Locate the cell with the specified text and output its [x, y] center coordinate. 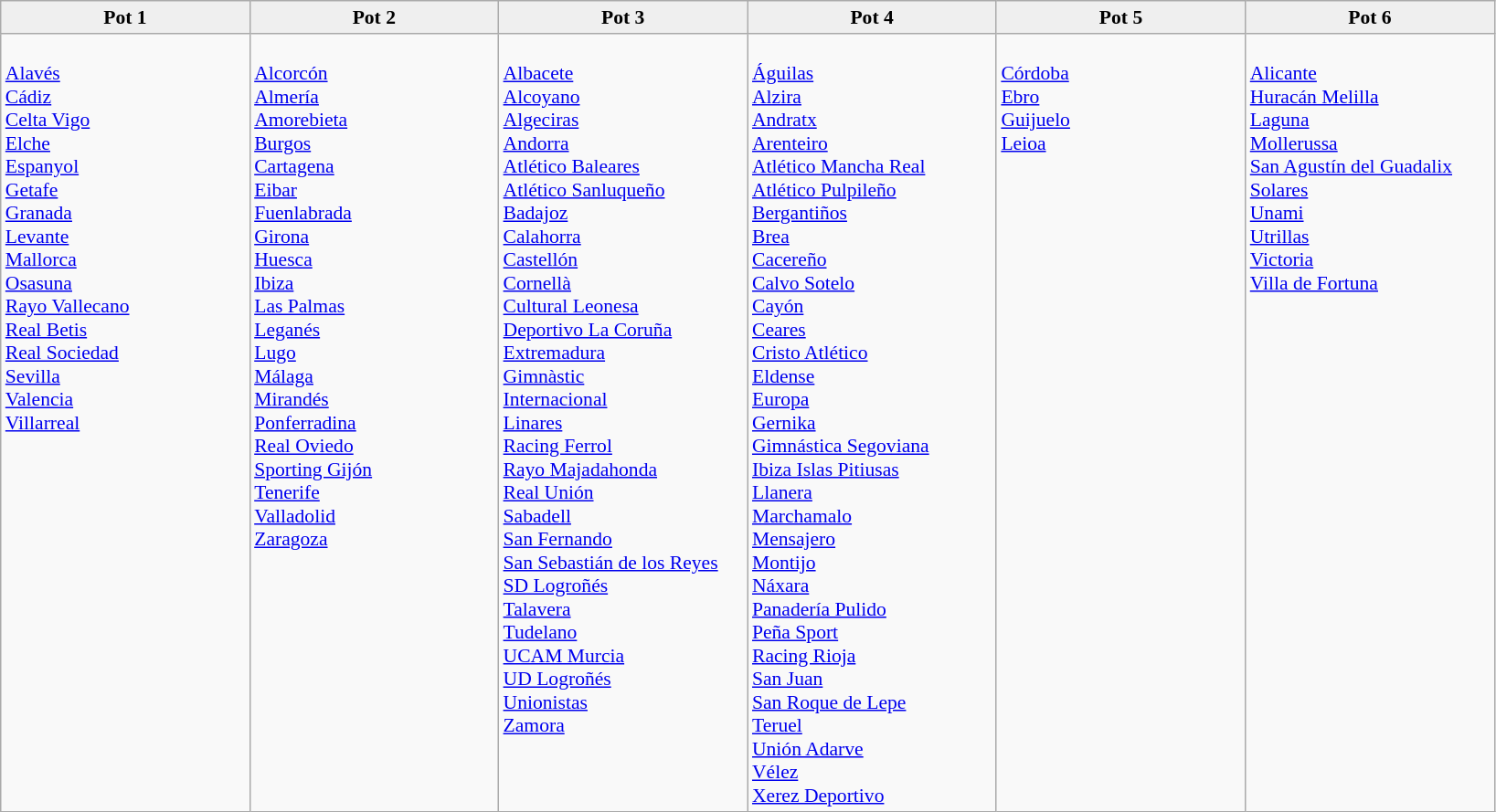
Alicante Huracán Melilla Laguna Mollerussa San Agustín del Guadalix Solares Unami Utrillas Victoria Villa de Fortuna [1370, 423]
Pot 4 [872, 17]
Córdoba Ebro Guijuelo Leioa [1120, 423]
Pot 6 [1370, 17]
Pot 2 [374, 17]
Pot 5 [1120, 17]
Alavés Cádiz Celta Vigo Elche Espanyol Getafe Granada Levante Mallorca Osasuna Rayo Vallecano Real Betis Real Sociedad Sevilla Valencia Villarreal [125, 423]
Pot 3 [623, 17]
Pot 1 [125, 17]
